Identify which cell holds the provided text, then report its (X, Y) central coordinate. 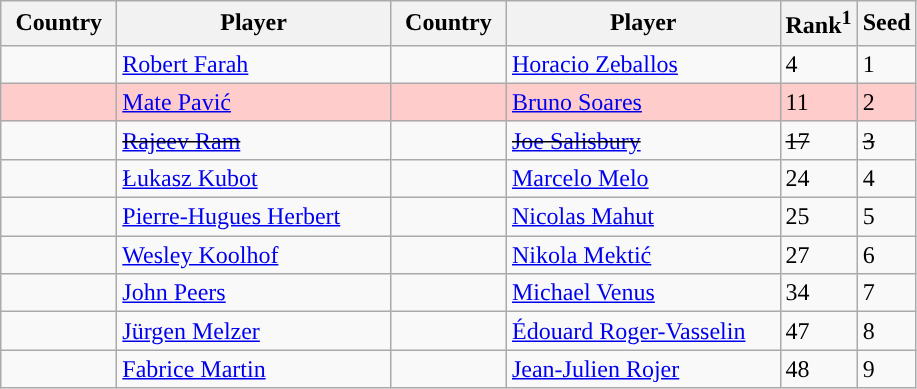
47 (818, 331)
Wesley Koolhof (254, 255)
27 (818, 255)
Seed (886, 24)
48 (818, 369)
Joe Salisbury (643, 140)
Édouard Roger-Vasselin (643, 331)
17 (818, 140)
Robert Farah (254, 64)
Mate Pavić (254, 102)
2 (886, 102)
Nicolas Mahut (643, 217)
6 (886, 255)
John Peers (254, 293)
Łukasz Kubot (254, 178)
1 (886, 64)
Jürgen Melzer (254, 331)
7 (886, 293)
9 (886, 369)
5 (886, 217)
Fabrice Martin (254, 369)
24 (818, 178)
Michael Venus (643, 293)
Rank1 (818, 24)
Horacio Zeballos (643, 64)
Rajeev Ram (254, 140)
25 (818, 217)
34 (818, 293)
Jean-Julien Rojer (643, 369)
Marcelo Melo (643, 178)
Pierre-Hugues Herbert (254, 217)
3 (886, 140)
8 (886, 331)
Nikola Mektić (643, 255)
11 (818, 102)
Bruno Soares (643, 102)
